Return the [x, y] coordinate for the center point of the cell that contains the specified text.  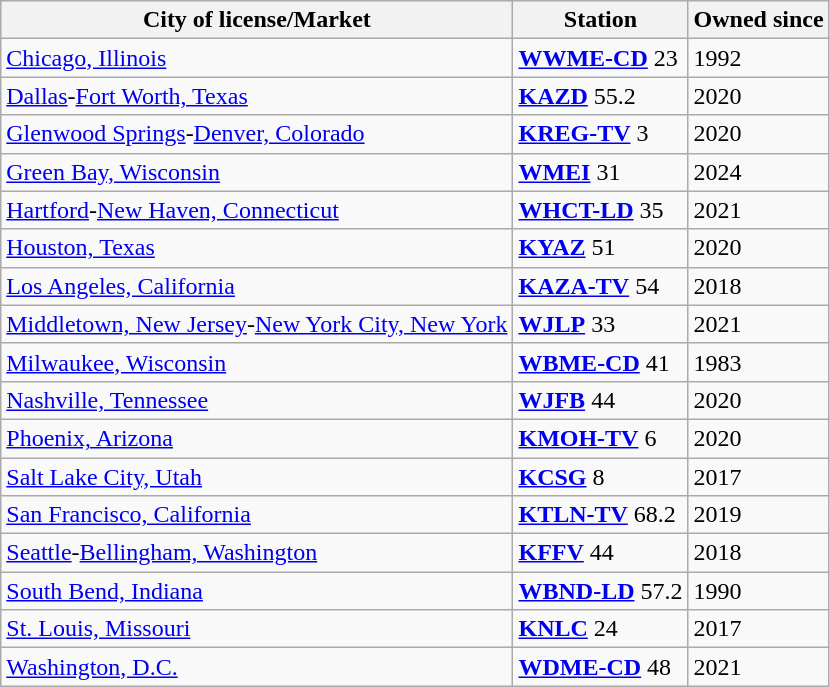
Owned since [758, 20]
Seattle-Bellingham, Washington [257, 553]
San Francisco, California [257, 515]
Station [600, 20]
WMEI 31 [600, 172]
WDME-CD 48 [600, 667]
WBME-CD 41 [600, 362]
City of license/Market [257, 20]
WBND-LD 57.2 [600, 591]
WWME-CD 23 [600, 58]
KREG-TV 3 [600, 134]
St. Louis, Missouri [257, 629]
Phoenix, Arizona [257, 438]
WJLP 33 [600, 324]
1990 [758, 591]
WJFB 44 [600, 400]
KAZD 55.2 [600, 96]
Nashville, Tennessee [257, 400]
Houston, Texas [257, 248]
KNLC 24 [600, 629]
KTLN-TV 68.2 [600, 515]
KYAZ 51 [600, 248]
Washington, D.C. [257, 667]
Los Angeles, California [257, 286]
Milwaukee, Wisconsin [257, 362]
2024 [758, 172]
KCSG 8 [600, 477]
Green Bay, Wisconsin [257, 172]
Chicago, Illinois [257, 58]
KFFV 44 [600, 553]
KAZA-TV 54 [600, 286]
2019 [758, 515]
WHCT-LD 35 [600, 210]
Salt Lake City, Utah [257, 477]
Glenwood Springs-Denver, Colorado [257, 134]
1992 [758, 58]
Dallas-Fort Worth, Texas [257, 96]
1983 [758, 362]
South Bend, Indiana [257, 591]
KMOH-TV 6 [600, 438]
Middletown, New Jersey-New York City, New York [257, 324]
Hartford-New Haven, Connecticut [257, 210]
